Identify which cell holds the provided text, then report its (X, Y) central coordinate. 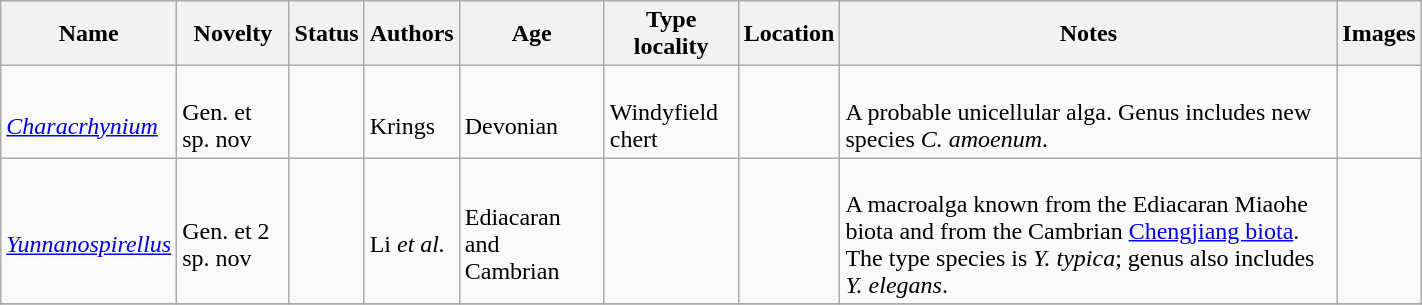
Age (532, 34)
Devonian (532, 112)
Krings (412, 112)
Li et al. (412, 231)
Images (1379, 34)
Type locality (671, 34)
Characrhynium (89, 112)
Status (326, 34)
Ediacaran and Cambrian (532, 231)
Gen. et 2 sp. nov (233, 231)
Yunnanospirellus (89, 231)
A probable unicellular alga. Genus includes new species C. amoenum. (1088, 112)
Novelty (233, 34)
Authors (412, 34)
Notes (1088, 34)
Location (789, 34)
Name (89, 34)
Windyfield chert (671, 112)
Gen. et sp. nov (233, 112)
